From the cell containing the given text, extract its center point as (X, Y) coordinate. 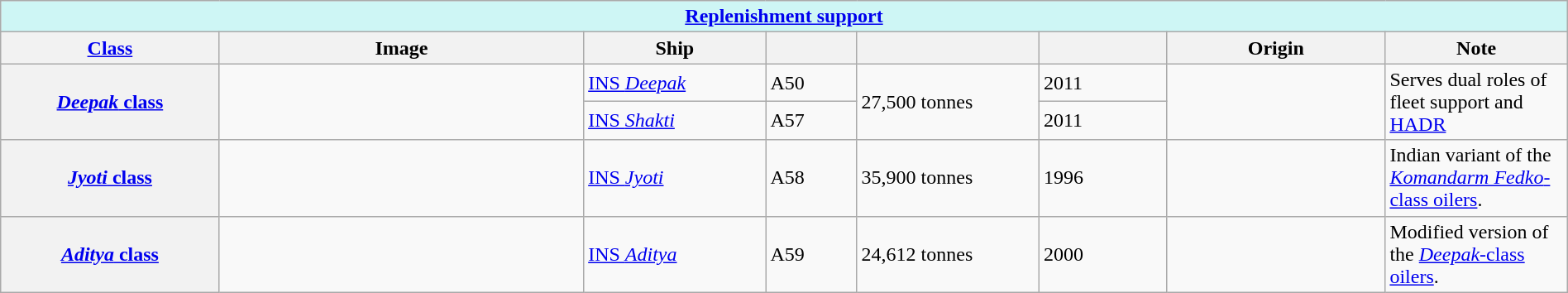
Aditya class (110, 254)
24,612 tonnes (948, 254)
Jyoti class (110, 178)
A50 (811, 83)
A59 (811, 254)
Image (402, 48)
INS Aditya (675, 254)
Indian variant of the Komandarm Fedko-class oilers. (1476, 178)
Origin (1276, 48)
1996 (1102, 178)
INS Jyoti (675, 178)
27,500 tonnes (948, 102)
Note (1476, 48)
Deepak class (110, 102)
2000 (1102, 254)
A57 (811, 121)
Modified version of the Deepak-class oilers. (1476, 254)
INS Shakti (675, 121)
35,900 tonnes (948, 178)
INS Deepak (675, 83)
Ship (675, 48)
Serves dual roles of fleet support and HADR (1476, 102)
A58 (811, 178)
Class (110, 48)
Replenishment support (784, 17)
